Find where the given text appears and provide that cell's center as (x, y) coordinate. 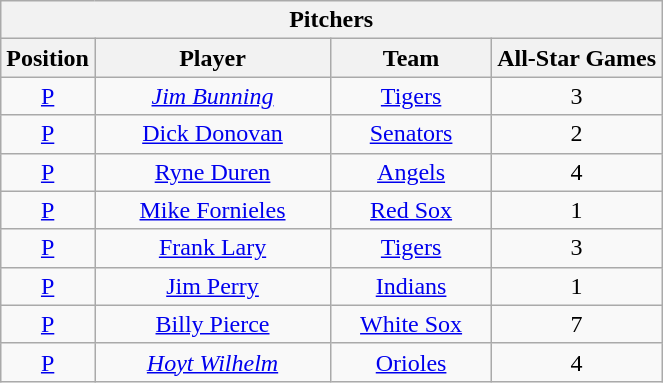
Player (212, 58)
7 (577, 324)
Ryne Duren (212, 172)
Frank Lary (212, 248)
Orioles (412, 362)
Team (412, 58)
Jim Bunning (212, 96)
Position (48, 58)
Mike Fornieles (212, 210)
Angels (412, 172)
Senators (412, 134)
Hoyt Wilhelm (212, 362)
Billy Pierce (212, 324)
Jim Perry (212, 286)
2 (577, 134)
Red Sox (412, 210)
Dick Donovan (212, 134)
All-Star Games (577, 58)
Pitchers (332, 20)
Indians (412, 286)
White Sox (412, 324)
